Provide the [x, y] coordinate of the cell's center where the given text is located.  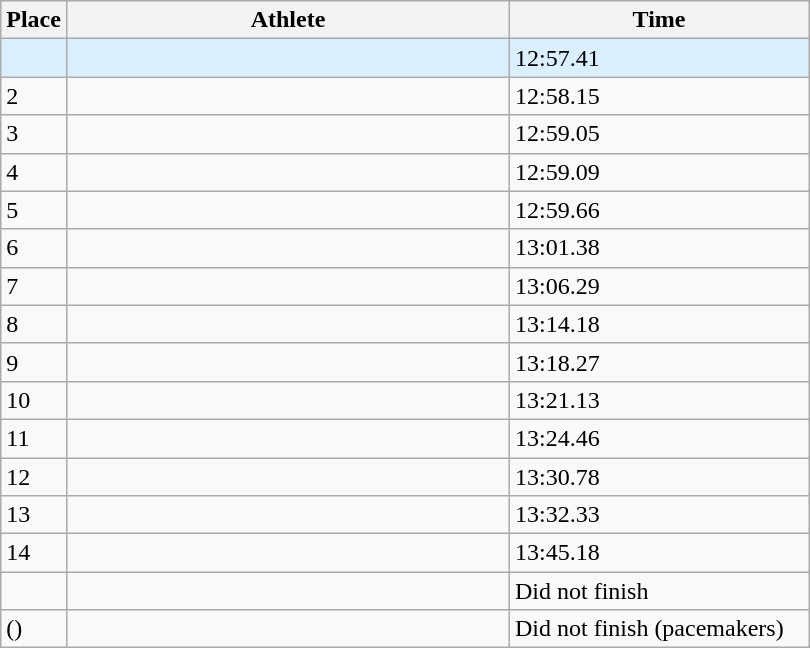
12:59.05 [660, 134]
Athlete [288, 20]
11 [34, 438]
4 [34, 172]
Place [34, 20]
12 [34, 477]
13 [34, 515]
13:14.18 [660, 324]
Did not finish [660, 591]
10 [34, 400]
13:21.13 [660, 400]
6 [34, 248]
13:24.46 [660, 438]
9 [34, 362]
13:06.29 [660, 286]
Did not finish (pacemakers) [660, 629]
3 [34, 134]
13:30.78 [660, 477]
13:18.27 [660, 362]
12:58.15 [660, 96]
12:59.66 [660, 210]
2 [34, 96]
12:59.09 [660, 172]
8 [34, 324]
14 [34, 553]
5 [34, 210]
12:57.41 [660, 58]
13:01.38 [660, 248]
Time [660, 20]
7 [34, 286]
() [34, 629]
13:32.33 [660, 515]
13:45.18 [660, 553]
